Extract the [x, y] coordinate from the center of the cell holding the provided text.  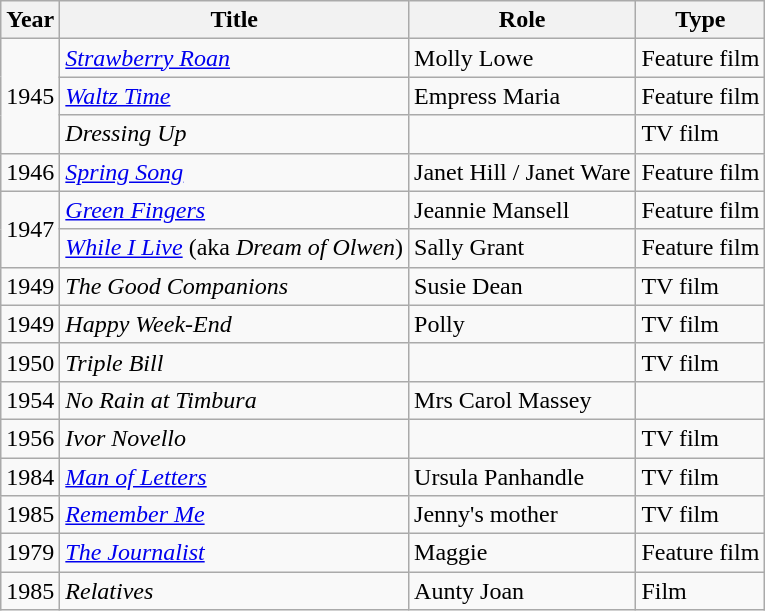
1956 [30, 438]
While I Live (aka Dream of Olwen) [234, 248]
Strawberry Roan [234, 58]
Type [700, 20]
Happy Week-End [234, 324]
Waltz Time [234, 96]
1984 [30, 477]
Polly [522, 324]
Triple Bill [234, 362]
Year [30, 20]
Film [700, 591]
1946 [30, 172]
Jeannie Mansell [522, 210]
Ursula Panhandle [522, 477]
Susie Dean [522, 286]
1954 [30, 400]
The Good Companions [234, 286]
Green Fingers [234, 210]
1947 [30, 229]
Empress Maria [522, 96]
Role [522, 20]
Jenny's mother [522, 515]
Mrs Carol Massey [522, 400]
1945 [30, 96]
Man of Letters [234, 477]
Relatives [234, 591]
1979 [30, 553]
Remember Me [234, 515]
Aunty Joan [522, 591]
Janet Hill / Janet Ware [522, 172]
Dressing Up [234, 134]
No Rain at Timbura [234, 400]
Title [234, 20]
1950 [30, 362]
Maggie [522, 553]
Molly Lowe [522, 58]
Spring Song [234, 172]
The Journalist [234, 553]
Ivor Novello [234, 438]
Sally Grant [522, 248]
